Locate the cell with the specified text and output its [X, Y] center coordinate. 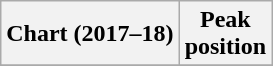
Peakposition [225, 34]
Chart (2017–18) [90, 34]
